Scan for the cell matching the given text and deliver its (x, y) coordinate at center. 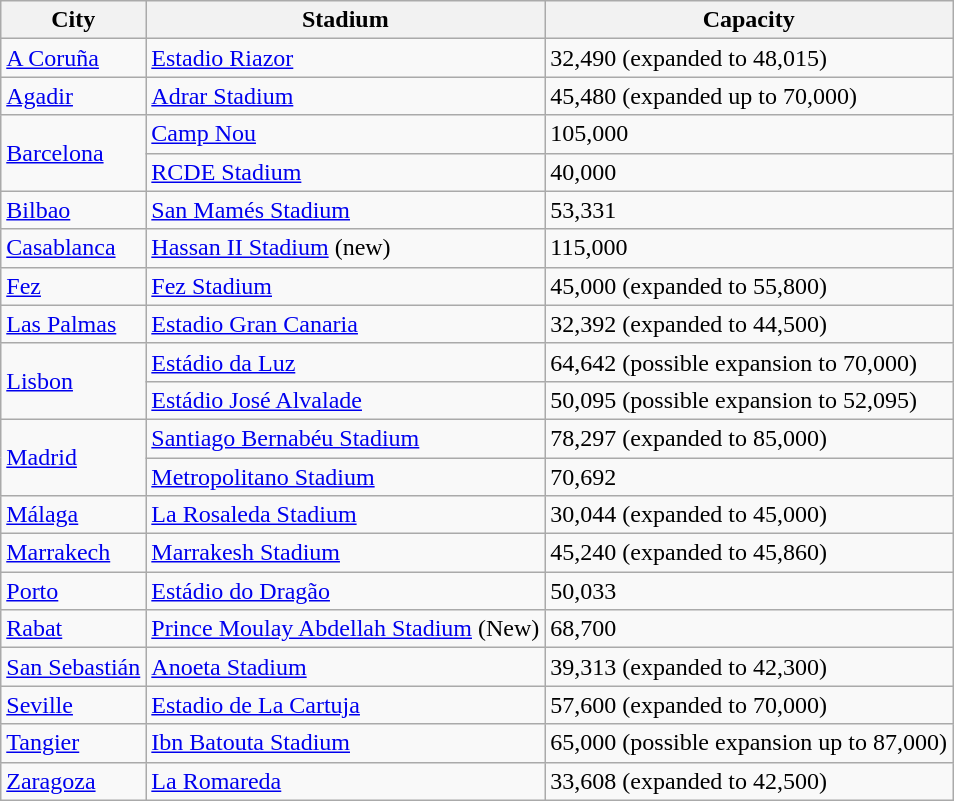
Las Palmas (74, 324)
45,480 (expanded up to 70,000) (749, 96)
45,240 (expanded to 45,860) (749, 553)
Málaga (74, 515)
53,331 (749, 210)
Hassan II Stadium (new) (346, 248)
La Romareda (346, 781)
A Coruña (74, 58)
70,692 (749, 477)
Fez Stadium (346, 286)
City (74, 20)
Porto (74, 591)
Prince Moulay Abdellah Stadium (New) (346, 629)
39,313 (expanded to 42,300) (749, 667)
Marrakesh Stadium (346, 553)
Ibn Batouta Stadium (346, 743)
45,000 (expanded to 55,800) (749, 286)
Estadio de La Cartuja (346, 705)
32,490 (expanded to 48,015) (749, 58)
115,000 (749, 248)
Capacity (749, 20)
78,297 (expanded to 85,000) (749, 438)
57,600 (expanded to 70,000) (749, 705)
Rabat (74, 629)
Estádio do Dragão (346, 591)
40,000 (749, 172)
Fez (74, 286)
Zaragoza (74, 781)
Lisbon (74, 381)
Stadium (346, 20)
Estádio José Alvalade (346, 400)
Santiago Bernabéu Stadium (346, 438)
Metropolitano Stadium (346, 477)
La Rosaleda Stadium (346, 515)
105,000 (749, 134)
San Mamés Stadium (346, 210)
33,608 (expanded to 42,500) (749, 781)
Adrar Stadium (346, 96)
Estadio Riazor (346, 58)
30,044 (expanded to 45,000) (749, 515)
Barcelona (74, 153)
Anoeta Stadium (346, 667)
50,095 (possible expansion to 52,095) (749, 400)
RCDE Stadium (346, 172)
Madrid (74, 457)
Estádio da Luz (346, 362)
Marrakech (74, 553)
Estadio Gran Canaria (346, 324)
Casablanca (74, 248)
64,642 (possible expansion to 70,000) (749, 362)
Seville (74, 705)
San Sebastián (74, 667)
32,392 (expanded to 44,500) (749, 324)
50,033 (749, 591)
Camp Nou (346, 134)
Tangier (74, 743)
65,000 (possible expansion up to 87,000) (749, 743)
68,700 (749, 629)
Bilbao (74, 210)
Agadir (74, 96)
